Identify which cell holds the provided text, then report its (x, y) central coordinate. 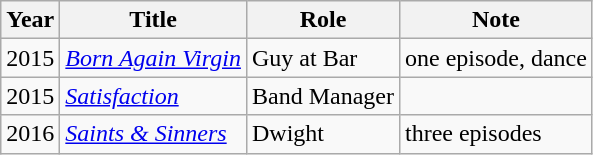
2016 (30, 134)
Dwight (322, 134)
Role (322, 20)
Born Again Virgin (154, 58)
Title (154, 20)
Satisfaction (154, 96)
Guy at Bar (322, 58)
Note (496, 20)
one episode, dance (496, 58)
Band Manager (322, 96)
three episodes (496, 134)
Saints & Sinners (154, 134)
Year (30, 20)
